Capture the cell that displays the provided text and extract its (x, y) central coordinate. 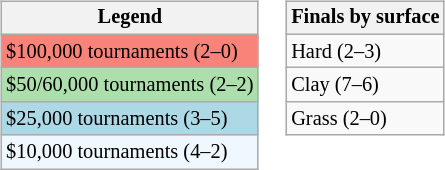
$100,000 tournaments (2–0) (130, 51)
Hard (2–3) (365, 51)
$25,000 tournaments (3–5) (130, 119)
$10,000 tournaments (4–2) (130, 152)
Clay (7–6) (365, 85)
Legend (130, 18)
Finals by surface (365, 18)
Grass (2–0) (365, 119)
$50/60,000 tournaments (2–2) (130, 85)
